Output the [X, Y] coordinate of the center of the cell containing the given text.  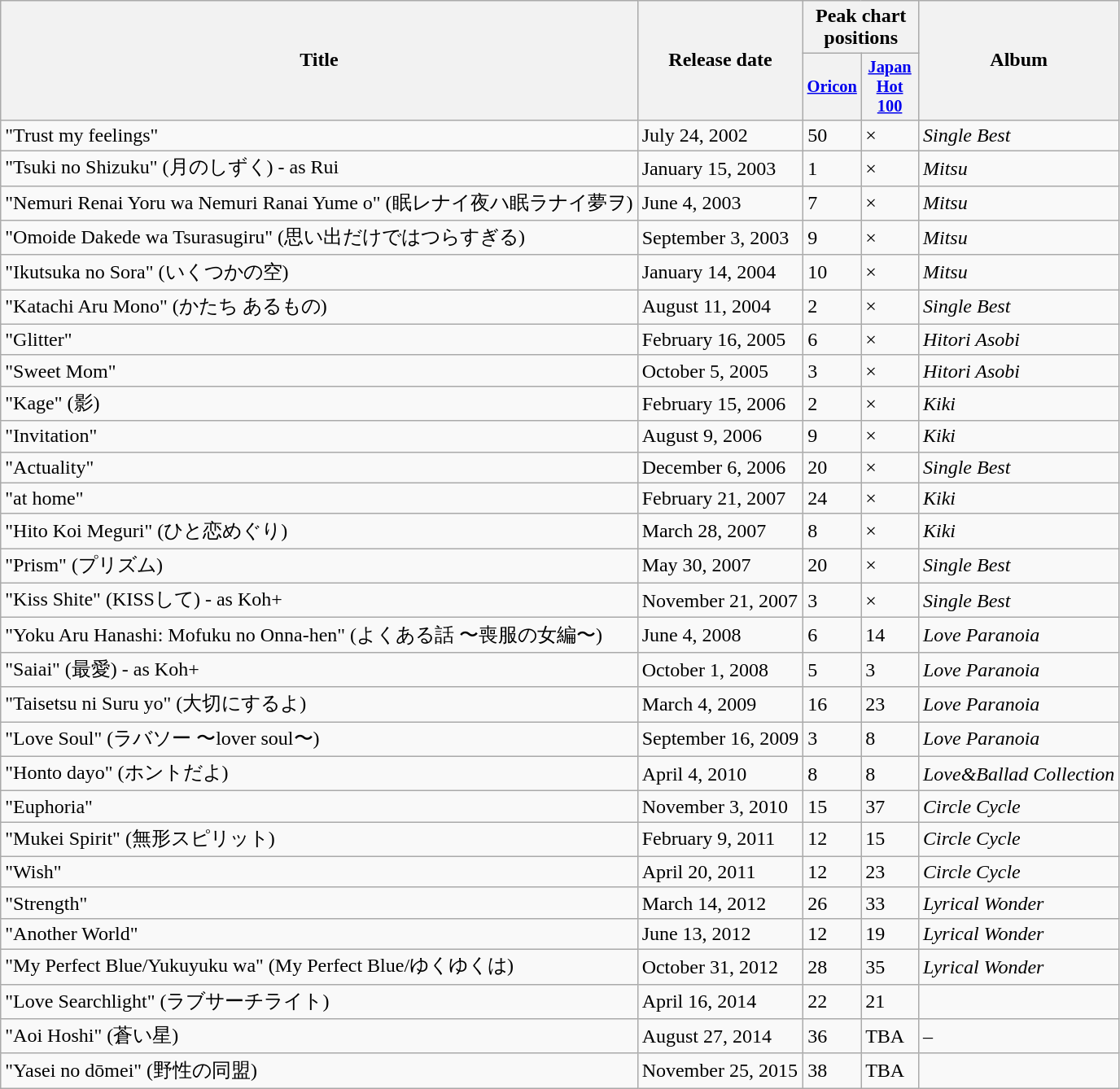
36 [832, 1037]
April 20, 2011 [720, 872]
Love&Ballad Collection [1018, 773]
Japan Hot 100 [890, 87]
July 24, 2002 [720, 135]
January 14, 2004 [720, 272]
"Glitter" [319, 339]
April 16, 2014 [720, 1001]
March 14, 2012 [720, 903]
50 [832, 135]
7 [832, 203]
5 [832, 669]
May 30, 2007 [720, 566]
February 21, 2007 [720, 498]
"Kage" (影) [319, 404]
October 31, 2012 [720, 967]
"Yoku Aru Hanashi: Mofuku no Onna-hen" (よくある話 〜喪服の女編〜) [319, 635]
September 3, 2003 [720, 238]
"Another World" [319, 934]
Album [1018, 60]
14 [890, 635]
Peak chart positions [861, 28]
"Actuality" [319, 467]
22 [832, 1001]
24 [832, 498]
"Honto dayo" (ホントだよ) [319, 773]
April 4, 2010 [720, 773]
"Yasei no dōmei" (野性の同盟) [319, 1071]
June 13, 2012 [720, 934]
"Kiss Shite" (KISSして) - as Koh+ [319, 601]
November 3, 2010 [720, 807]
"Invitation" [319, 436]
35 [890, 967]
"Ikutsuka no Sora" (いくつかの空) [319, 272]
Release date [720, 60]
November 25, 2015 [720, 1071]
"Mukei Spirit" (無形スピリット) [319, 840]
August 9, 2006 [720, 436]
March 28, 2007 [720, 531]
June 4, 2008 [720, 635]
"Nemuri Renai Yoru wa Nemuri Ranai Yume o" (眠レナイ夜ハ眠ラナイ夢ヲ) [319, 203]
21 [890, 1001]
August 27, 2014 [720, 1037]
"Love Soul" (ラバソー 〜lover soul〜) [319, 739]
"Prism" (プリズム) [319, 566]
"Euphoria" [319, 807]
"Trust my feelings" [319, 135]
"at home" [319, 498]
"Love Searchlight" (ラブサーチライト) [319, 1001]
February 9, 2011 [720, 840]
"Sweet Mom" [319, 370]
"Aoi Hoshi" (蒼い星) [319, 1037]
February 16, 2005 [720, 339]
28 [832, 967]
38 [832, 1071]
"Katachi Aru Mono" (かたち あるもの) [319, 308]
10 [832, 272]
October 5, 2005 [720, 370]
"My Perfect Blue/Yukuyuku wa" (My Perfect Blue/ゆくゆくは) [319, 967]
"Hito Koi Meguri" (ひと恋めぐり) [319, 531]
– [1018, 1037]
February 15, 2006 [720, 404]
November 21, 2007 [720, 601]
Oricon [832, 87]
"Wish" [319, 872]
"Tsuki no Shizuku" (月のしずく) - as Rui [319, 169]
January 15, 2003 [720, 169]
December 6, 2006 [720, 467]
19 [890, 934]
"Taisetsu ni Suru yo" (大切にするよ) [319, 705]
1 [832, 169]
March 4, 2009 [720, 705]
"Strength" [319, 903]
October 1, 2008 [720, 669]
37 [890, 807]
June 4, 2003 [720, 203]
"Saiai" (最愛) - as Koh+ [319, 669]
16 [832, 705]
September 16, 2009 [720, 739]
August 11, 2004 [720, 308]
33 [890, 903]
26 [832, 903]
Title [319, 60]
"Omoide Dakede wa Tsurasugiru" (思い出だけではつらすぎる) [319, 238]
